Pinpoint the cell where the given text exists, returning its [X, Y] midpoint coordinate. 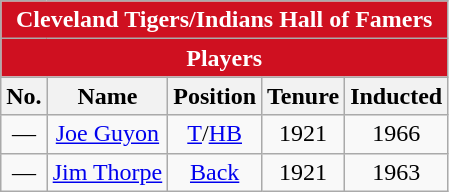
Tenure [304, 96]
No. [24, 96]
1963 [396, 172]
Back [215, 172]
1966 [396, 134]
Players [224, 58]
Inducted [396, 96]
Name [108, 96]
Joe Guyon [108, 134]
Jim Thorpe [108, 172]
Cleveland Tigers/Indians Hall of Famers [224, 20]
Position [215, 96]
T/HB [215, 134]
